Return the [X, Y] coordinate for the center point of the cell that contains the specified text.  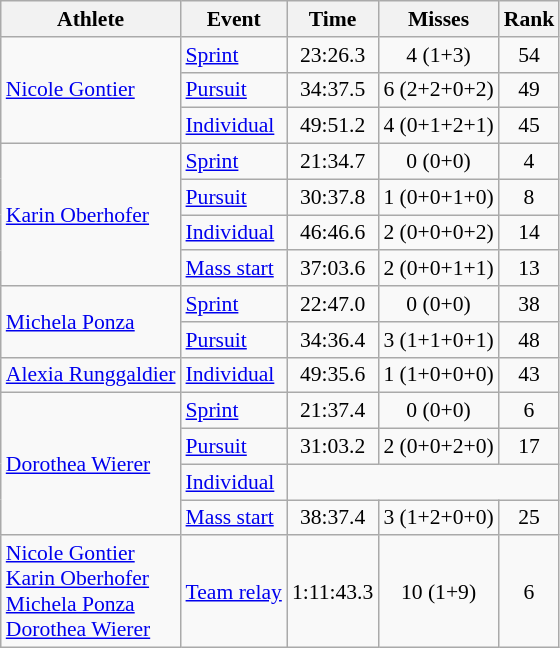
49:35.6 [332, 375]
8 [530, 197]
49:51.2 [332, 126]
17 [530, 447]
46:46.6 [332, 233]
Rank [530, 19]
30:37.8 [332, 197]
54 [530, 55]
10 (1+9) [438, 592]
21:37.4 [332, 411]
Team relay [234, 592]
14 [530, 233]
4 (1+3) [438, 55]
25 [530, 518]
21:34.7 [332, 162]
34:37.5 [332, 90]
1 (0+0+1+0) [438, 197]
49 [530, 90]
Misses [438, 19]
43 [530, 375]
45 [530, 126]
2 (0+0+2+0) [438, 447]
4 [530, 162]
Alexia Runggaldier [91, 375]
3 (1+1+0+1) [438, 340]
Athlete [91, 19]
Karin Oberhofer [91, 215]
1 (1+0+0+0) [438, 375]
1:11:43.3 [332, 592]
2 (0+0+0+2) [438, 233]
Michela Ponza [91, 322]
2 (0+0+1+1) [438, 269]
Nicole GontierKarin OberhoferMichela PonzaDorothea Wierer [91, 592]
22:47.0 [332, 304]
3 (1+2+0+0) [438, 518]
34:36.4 [332, 340]
38:37.4 [332, 518]
4 (0+1+2+1) [438, 126]
Nicole Gontier [91, 90]
23:26.3 [332, 55]
48 [530, 340]
Event [234, 19]
Time [332, 19]
Dorothea Wierer [91, 464]
6 (2+2+0+2) [438, 90]
31:03.2 [332, 447]
37:03.6 [332, 269]
13 [530, 269]
38 [530, 304]
